Find where the given text appears and provide that cell's center as [X, Y] coordinate. 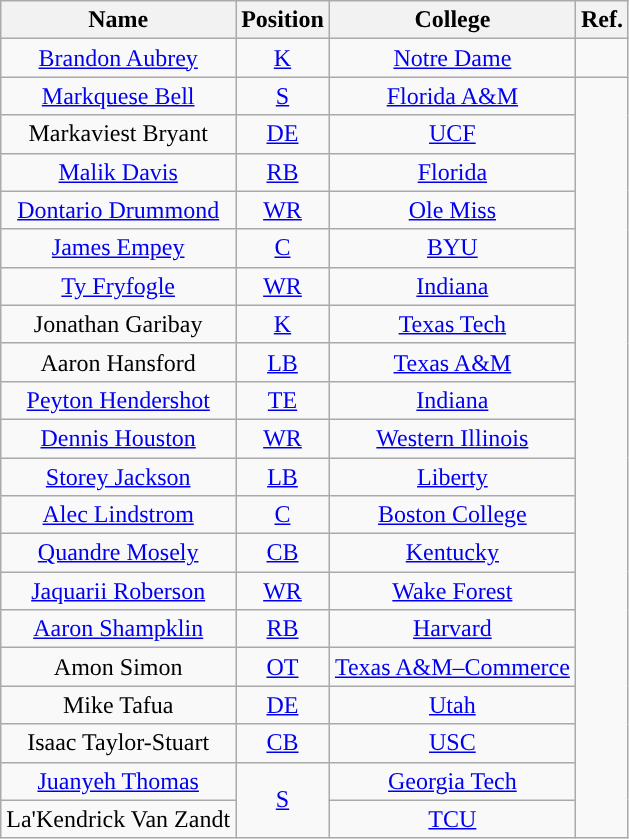
UCF [452, 134]
Boston College [452, 515]
Storey Jackson [118, 477]
Dontario Drummond [118, 210]
Ole Miss [452, 210]
Markaviest Bryant [118, 134]
Malik Davis [118, 172]
Notre Dame [452, 58]
Ref. [602, 20]
Quandre Mosely [118, 553]
College [452, 20]
Kentucky [452, 553]
OT [283, 667]
TCU [452, 819]
Western Illinois [452, 438]
Alec Lindstrom [118, 515]
USC [452, 743]
Amon Simon [118, 667]
Isaac Taylor-Stuart [118, 743]
BYU [452, 248]
Name [118, 20]
Dennis Houston [118, 438]
Texas A&M–Commerce [452, 667]
Jonathan Garibay [118, 324]
Florida [452, 172]
Position [283, 20]
Texas A&M [452, 362]
Mike Tafua [118, 705]
Harvard [452, 629]
Markquese Bell [118, 96]
Peyton Hendershot [118, 400]
Wake Forest [452, 591]
Utah [452, 705]
TE [283, 400]
Georgia Tech [452, 781]
Texas Tech [452, 324]
James Empey [118, 248]
Aaron Hansford [118, 362]
Jaquarii Roberson [118, 591]
Juanyeh Thomas [118, 781]
Liberty [452, 477]
La'Kendrick Van Zandt [118, 819]
Aaron Shampklin [118, 629]
Florida A&M [452, 96]
Ty Fryfogle [118, 286]
Brandon Aubrey [118, 58]
